Extract the (X, Y) coordinate from the center of the cell holding the provided text.  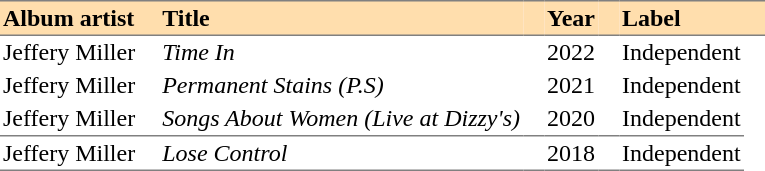
Album artist (69, 18)
2018 (571, 153)
2021 (571, 86)
2022 (571, 52)
Year (571, 18)
Title (341, 18)
2020 (571, 119)
Permanent Stains (P.S) (341, 86)
Songs About Women (Live at Dizzy's) (341, 119)
Label (682, 18)
Time In (341, 52)
Lose Control (341, 153)
